Locate the cell with the specified text and output its [X, Y] center coordinate. 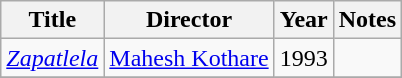
Director [189, 20]
Year [304, 20]
Mahesh Kothare [189, 58]
Zapatlela [52, 58]
Title [52, 20]
1993 [304, 58]
Notes [367, 20]
